Return [x, y] of the center of cell containing provided text 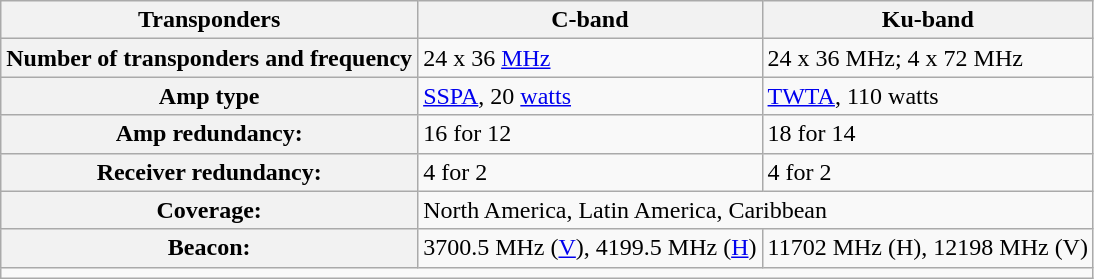
C-band [590, 20]
Amp redundancy: [210, 134]
Ku-band [928, 20]
Receiver redundancy: [210, 172]
TWTA, 110 watts [928, 96]
Transponders [210, 20]
11702 MHz (H), 12198 MHz (V) [928, 248]
Number of transponders and frequency [210, 58]
SSPA, 20 watts [590, 96]
Amp type [210, 96]
24 x 36 MHz; 4 x 72 MHz [928, 58]
Coverage: [210, 210]
24 x 36 MHz [590, 58]
18 for 14 [928, 134]
North America, Latin America, Caribbean [756, 210]
Beacon: [210, 248]
3700.5 MHz (V), 4199.5 MHz (H) [590, 248]
16 for 12 [590, 134]
